Determine the [x, y] coordinate at the center of the cell enclosing the given text.  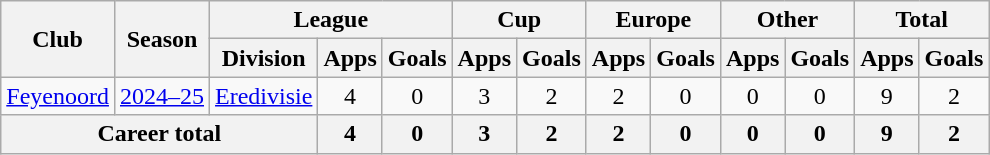
Feyenoord [58, 96]
2024–25 [162, 96]
Total [922, 20]
Europe [653, 20]
Other [787, 20]
Division [264, 58]
League [332, 20]
Eredivisie [264, 96]
Cup [519, 20]
Season [162, 39]
Career total [160, 134]
Club [58, 39]
